Determine the (X, Y) coordinate at the center of the cell enclosing the given text.  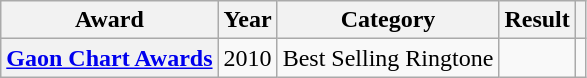
Year (248, 20)
Award (110, 20)
Category (388, 20)
2010 (248, 58)
Result (537, 20)
Gaon Chart Awards (110, 58)
Best Selling Ringtone (388, 58)
